Search for the cell housing the specified text and yield its (X, Y) center coordinate. 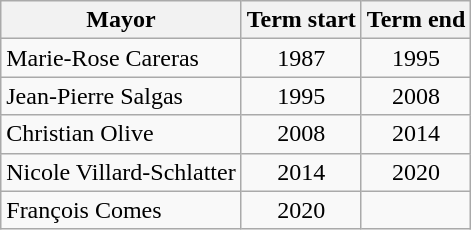
Nicole Villard-Schlatter (121, 172)
François Comes (121, 210)
Marie-Rose Careras (121, 58)
Mayor (121, 20)
Term start (301, 20)
Jean-Pierre Salgas (121, 96)
Christian Olive (121, 134)
1987 (301, 58)
Term end (416, 20)
